Provide the [x, y] coordinate of the cell's center where the given text is located.  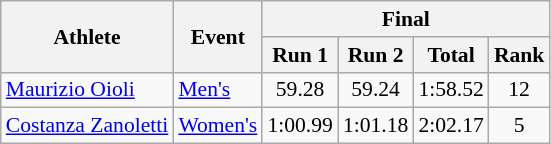
1:01.18 [376, 126]
5 [520, 126]
Men's [218, 90]
Women's [218, 126]
Costanza Zanoletti [88, 126]
Final [406, 19]
Athlete [88, 36]
59.28 [300, 90]
1:00.99 [300, 126]
Event [218, 36]
Run 2 [376, 55]
Rank [520, 55]
59.24 [376, 90]
Run 1 [300, 55]
2:02.17 [450, 126]
Maurizio Oioli [88, 90]
Total [450, 55]
12 [520, 90]
1:58.52 [450, 90]
